Search for the cell housing the specified text and yield its [x, y] center coordinate. 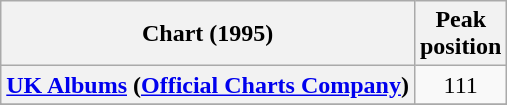
UK Albums (Official Charts Company) [208, 85]
Chart (1995) [208, 34]
111 [460, 85]
Peakposition [460, 34]
